For the text-containing cell, return its midpoint in [X, Y] coordinate format. 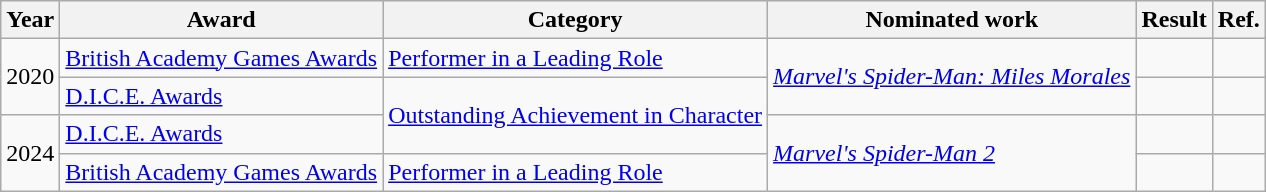
Year [30, 20]
Nominated work [952, 20]
Marvel's Spider-Man 2 [952, 153]
Outstanding Achievement in Character [576, 115]
Ref. [1238, 20]
2020 [30, 77]
Marvel's Spider-Man: Miles Morales [952, 77]
Category [576, 20]
2024 [30, 153]
Result [1174, 20]
Award [222, 20]
